Output the [x, y] coordinate of the center of the cell containing the given text.  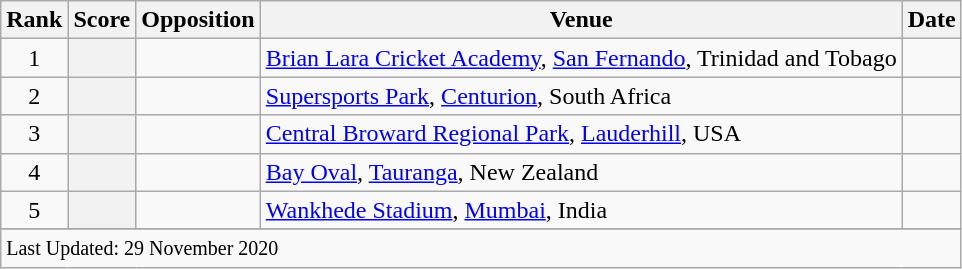
Opposition [198, 20]
3 [34, 134]
Supersports Park, Centurion, South Africa [581, 96]
5 [34, 210]
Bay Oval, Tauranga, New Zealand [581, 172]
Brian Lara Cricket Academy, San Fernando, Trinidad and Tobago [581, 58]
Score [102, 20]
Date [932, 20]
1 [34, 58]
Last Updated: 29 November 2020 [481, 248]
4 [34, 172]
Central Broward Regional Park, Lauderhill, USA [581, 134]
Rank [34, 20]
Wankhede Stadium, Mumbai, India [581, 210]
Venue [581, 20]
2 [34, 96]
